Provide the [X, Y] coordinate of the cell's center where the given text is located.  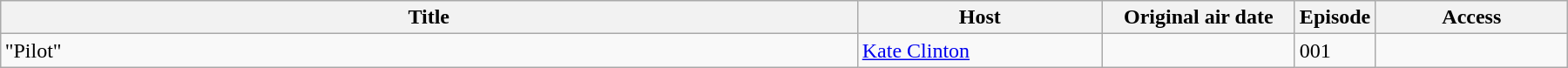
Host [979, 17]
Title [429, 17]
Original air date [1199, 17]
Access [1472, 17]
001 [1335, 51]
Episode [1335, 17]
Kate Clinton [979, 51]
"Pilot" [429, 51]
